Search for the cell housing the specified text and yield its [X, Y] center coordinate. 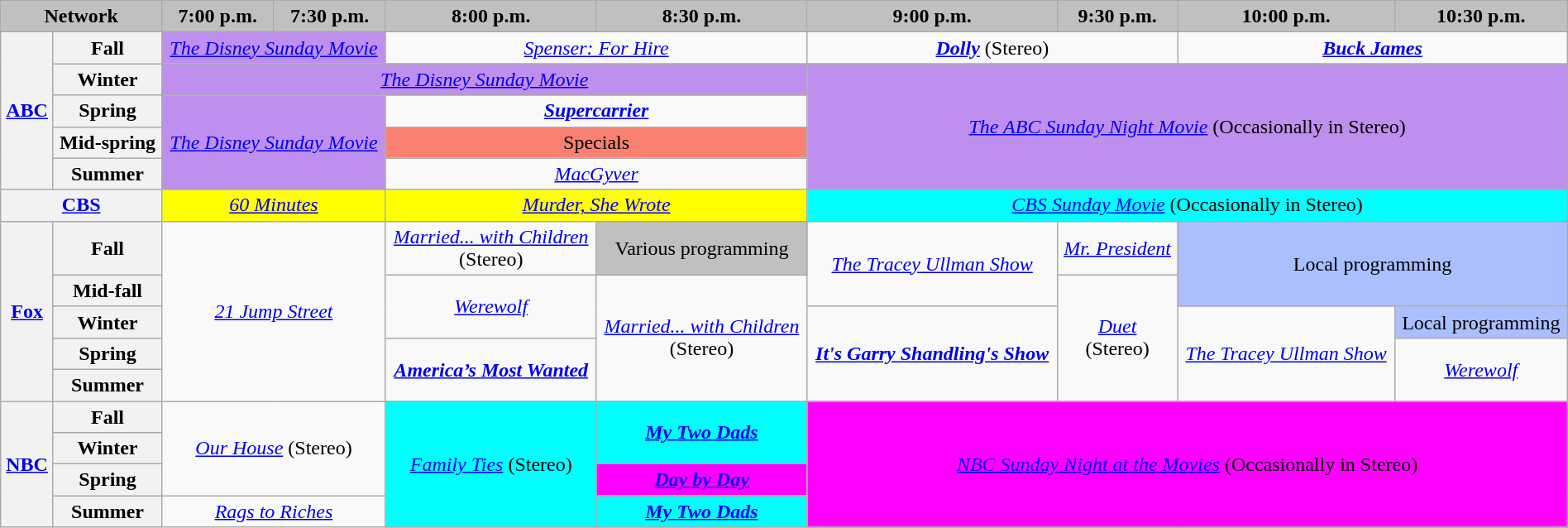
It's Garry Shandling's Show [933, 353]
Mr. President [1116, 248]
10:30 p.m. [1480, 17]
CBS Sunday Movie (Occasionally in Stereo) [1188, 205]
9:00 p.m. [933, 17]
Fox [27, 311]
America’s Most Wanted [491, 369]
ABC [27, 111]
7:30 p.m. [329, 17]
Spenser: For Hire [596, 48]
10:00 p.m. [1287, 17]
60 Minutes [275, 205]
Our House (Stereo) [275, 448]
Various programming [701, 248]
The ABC Sunday Night Movie (Occasionally in Stereo) [1188, 127]
Dolly (Stereo) [992, 48]
Specials [596, 142]
NBC [27, 463]
NBC Sunday Night at the Movies (Occasionally in Stereo) [1188, 463]
21 Jump Street [275, 311]
8:00 p.m. [491, 17]
Buck James [1373, 48]
Network [81, 17]
Duet(Stereo) [1116, 338]
Family Ties (Stereo) [491, 463]
8:30 p.m. [701, 17]
9:30 p.m. [1116, 17]
MacGyver [596, 174]
Mid-spring [108, 142]
Supercarrier [596, 111]
Day by Day [701, 480]
Murder, She Wrote [596, 205]
Mid-fall [108, 290]
7:00 p.m. [218, 17]
CBS [81, 205]
Rags to Riches [275, 511]
